Pinpoint the cell where the given text exists, returning its (X, Y) midpoint coordinate. 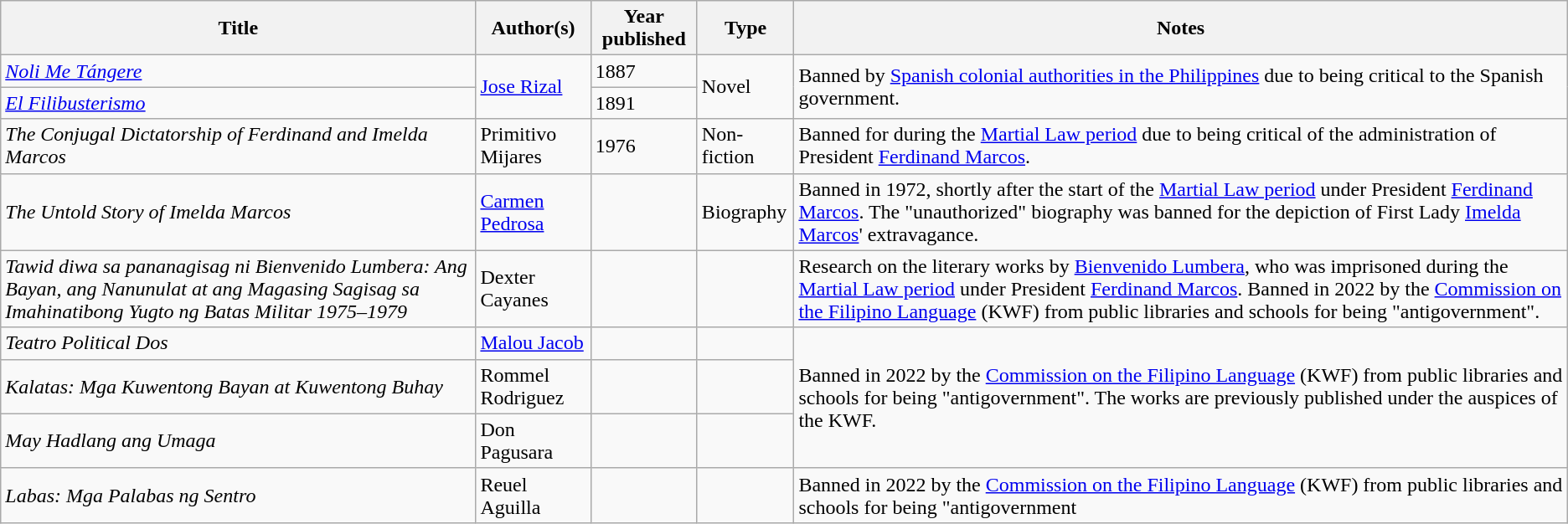
Tawid diwa sa pananagisag ni Bienvenido Lumbera: Ang Bayan, ang Nanunulat at ang Magasing Sagisag sa Imahinatibong Yugto ng Batas Militar 1975–1979 (238, 289)
Non-fiction (745, 146)
Don Pagusara (533, 440)
Teatro Political Dos (238, 343)
Author(s) (533, 28)
Reuel Aguilla (533, 496)
1976 (643, 146)
The Untold Story of Imelda Marcos (238, 212)
Banned for during the Martial Law period due to being critical of the administration of President Ferdinand Marcos. (1181, 146)
Title (238, 28)
Kalatas: Mga Kuwentong Bayan at Kuwentong Buhay (238, 387)
El Filibusterismo (238, 103)
Primitivo Mijares (533, 146)
Noli Me Tángere (238, 71)
Rommel Rodriguez (533, 387)
Type (745, 28)
Banned by Spanish colonial authorities in the Philippines due to being critical to the Spanish government. (1181, 87)
Jose Rizal (533, 87)
Year published (643, 28)
1891 (643, 103)
Dexter Cayanes (533, 289)
Biography (745, 212)
Carmen Pedrosa (533, 212)
Banned in 2022 by the Commission on the Filipino Language (KWF) from public libraries and schools for being "antigovernment (1181, 496)
Malou Jacob (533, 343)
May Hadlang ang Umaga (238, 440)
Labas: Mga Palabas ng Sentro (238, 496)
Notes (1181, 28)
The Conjugal Dictatorship of Ferdinand and Imelda Marcos (238, 146)
1887 (643, 71)
Novel (745, 87)
